Locate the cell with the specified text and output its [X, Y] center coordinate. 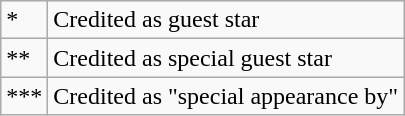
Credited as guest star [226, 20]
Credited as special guest star [226, 58]
** [24, 58]
*** [24, 96]
* [24, 20]
Credited as "special appearance by" [226, 96]
